Pinpoint the cell where the given text exists, returning its [x, y] midpoint coordinate. 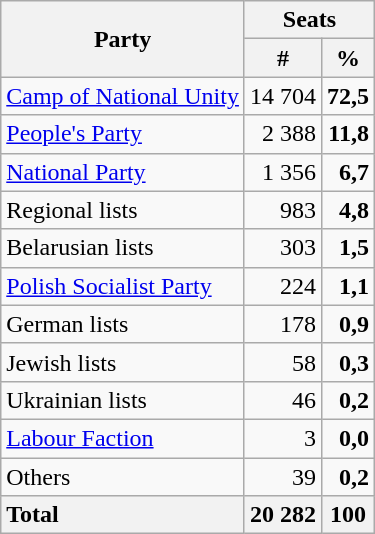
983 [282, 210]
0,0 [348, 438]
6,7 [348, 172]
1,1 [348, 286]
Others [123, 477]
303 [282, 248]
46 [282, 400]
People's Party [123, 134]
39 [282, 477]
German lists [123, 324]
14 704 [282, 96]
# [282, 58]
1,5 [348, 248]
0,3 [348, 362]
1 356 [282, 172]
0,9 [348, 324]
Polish Socialist Party [123, 286]
Party [123, 39]
Jewish lists [123, 362]
2 388 [282, 134]
224 [282, 286]
Seats [309, 20]
11,8 [348, 134]
Camp of National Unity [123, 96]
National Party [123, 172]
20 282 [282, 515]
Regional lists [123, 210]
Ukrainian lists [123, 400]
100 [348, 515]
178 [282, 324]
Labour Faction [123, 438]
72,5 [348, 96]
Total [123, 515]
% [348, 58]
Belarusian lists [123, 248]
4,8 [348, 210]
3 [282, 438]
58 [282, 362]
